Return the (x, y) coordinate for the center point of the cell that contains the specified text.  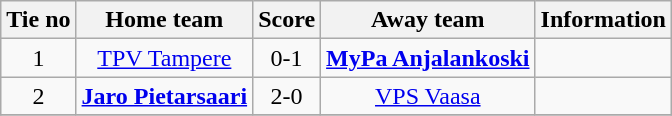
Information (603, 20)
TPV Tampere (164, 58)
Score (287, 20)
Jaro Pietarsaari (164, 96)
Home team (164, 20)
Away team (428, 20)
1 (38, 58)
2 (38, 96)
2-0 (287, 96)
0-1 (287, 58)
Tie no (38, 20)
VPS Vaasa (428, 96)
MyPa Anjalankoski (428, 58)
